From the cell containing the given text, extract its center point as (X, Y) coordinate. 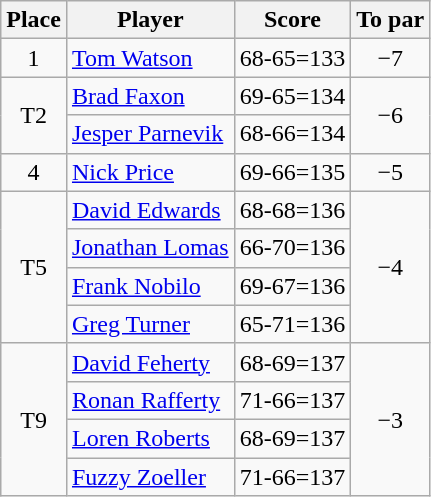
T9 (34, 419)
69-66=135 (292, 172)
Tom Watson (150, 58)
Jesper Parnevik (150, 134)
Greg Turner (150, 324)
69-67=136 (292, 286)
Place (34, 20)
Brad Faxon (150, 96)
−3 (390, 419)
−5 (390, 172)
T2 (34, 115)
66-70=136 (292, 248)
Loren Roberts (150, 438)
−6 (390, 115)
Ronan Rafferty (150, 400)
4 (34, 172)
Score (292, 20)
David Edwards (150, 210)
−4 (390, 267)
68-66=134 (292, 134)
To par (390, 20)
−7 (390, 58)
1 (34, 58)
Jonathan Lomas (150, 248)
68-68=136 (292, 210)
65-71=136 (292, 324)
Fuzzy Zoeller (150, 477)
69-65=134 (292, 96)
68-65=133 (292, 58)
T5 (34, 267)
Frank Nobilo (150, 286)
Nick Price (150, 172)
David Feherty (150, 362)
Player (150, 20)
